From the cell containing the given text, extract its center point as [x, y] coordinate. 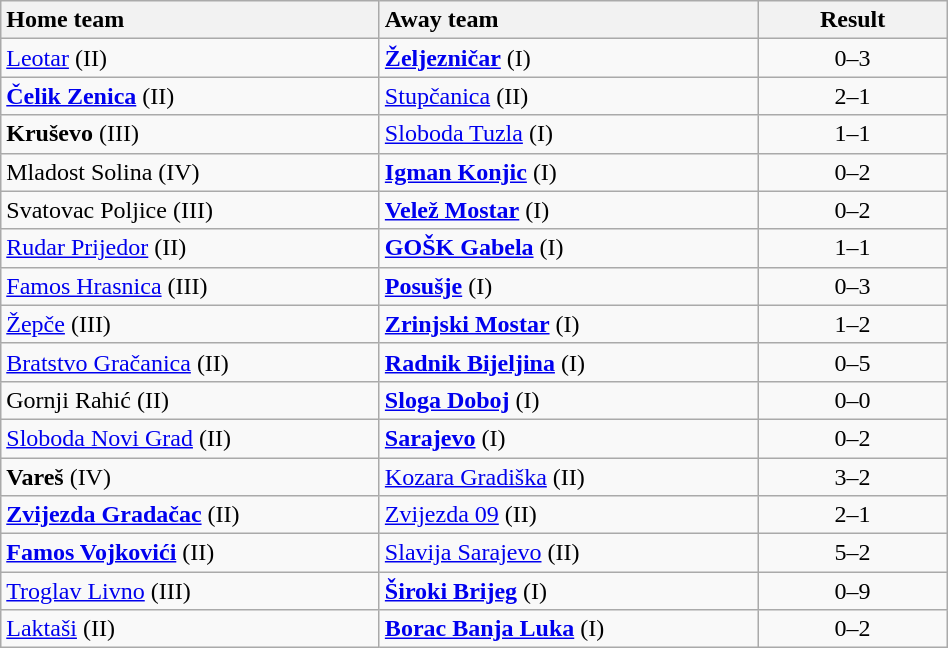
1–2 [852, 324]
Radnik Bijeljina (I) [568, 362]
0–9 [852, 591]
Sarajevo (I) [568, 438]
Zvijezda Gradačac (II) [190, 515]
Slavija Sarajevo (II) [568, 553]
Home team [190, 20]
Stupčanica (II) [568, 96]
GOŠK Gabela (I) [568, 248]
Bratstvo Gračanica (II) [190, 362]
Famos Hrasnica (III) [190, 286]
Rudar Prijedor (II) [190, 248]
5–2 [852, 553]
Result [852, 20]
0–0 [852, 400]
Sloboda Tuzla (I) [568, 134]
Svatovac Poljice (III) [190, 210]
Zrinjski Mostar (I) [568, 324]
Vareš (IV) [190, 477]
Sloga Doboj (I) [568, 400]
Famos Vojkovići (II) [190, 553]
Igman Konjic (I) [568, 172]
0–5 [852, 362]
Velež Mostar (I) [568, 210]
Kruševo (III) [190, 134]
Posušje (I) [568, 286]
Željezničar (I) [568, 58]
Laktaši (II) [190, 629]
Troglav Livno (III) [190, 591]
3–2 [852, 477]
Zvijezda 09 (II) [568, 515]
Kozara Gradiška (II) [568, 477]
Leotar (II) [190, 58]
Žepče (III) [190, 324]
Gornji Rahić (II) [190, 400]
Mladost Solina (IV) [190, 172]
Široki Brijeg (I) [568, 591]
Borac Banja Luka (I) [568, 629]
Sloboda Novi Grad (II) [190, 438]
Away team [568, 20]
Čelik Zenica (II) [190, 96]
